Detect which cell encompasses the target text, then output its (X, Y) center coordinate. 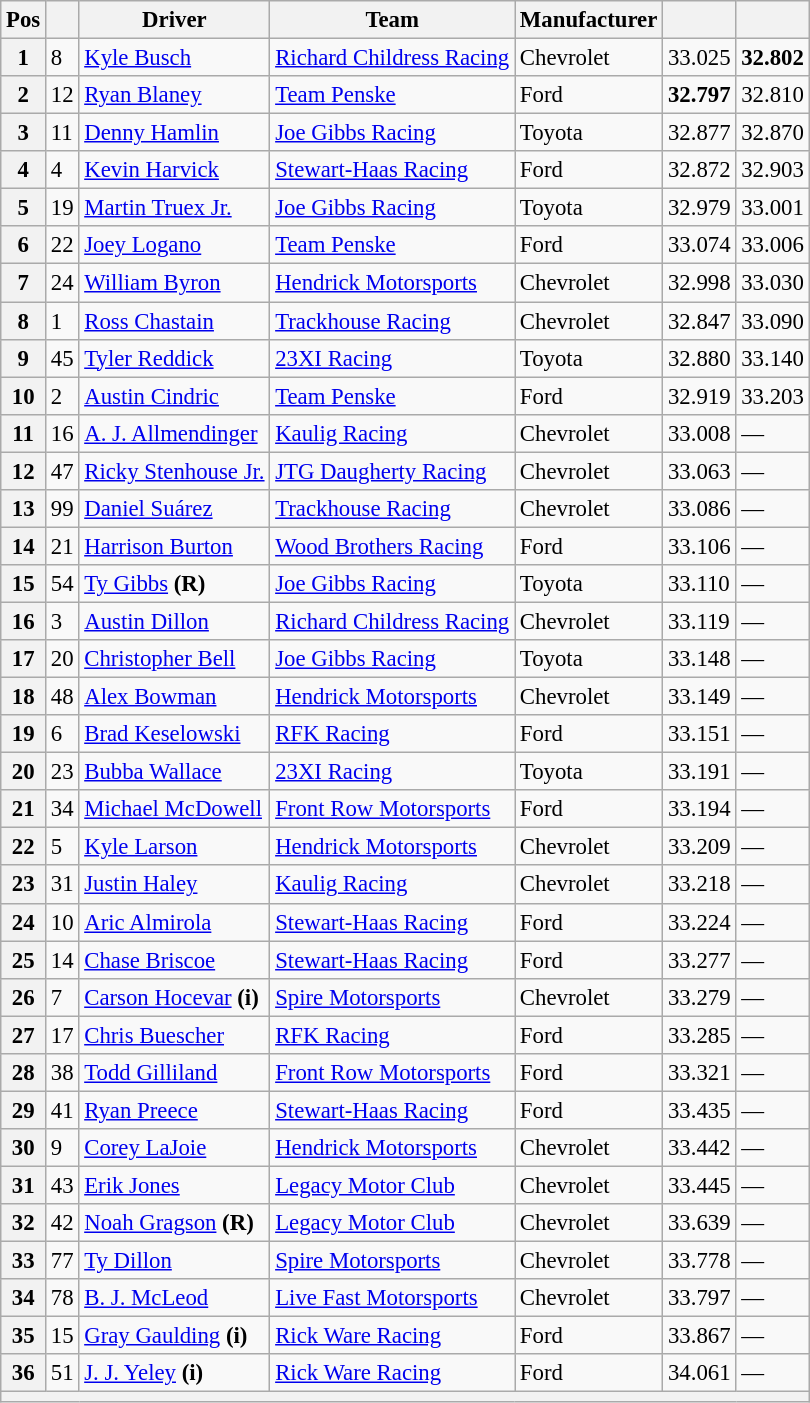
Martin Truex Jr. (174, 208)
54 (62, 584)
Live Fast Motorsports (392, 1298)
99 (62, 509)
Corey LaJoie (174, 1148)
33.001 (772, 208)
42 (62, 1223)
32.810 (772, 95)
34.061 (700, 1373)
Wood Brothers Racing (392, 546)
Daniel Suárez (174, 509)
32.872 (700, 170)
33.203 (772, 396)
JTG Daugherty Racing (392, 471)
26 (24, 997)
Ryan Preece (174, 1110)
A. J. Allmendinger (174, 433)
32.979 (700, 208)
18 (24, 697)
43 (62, 1185)
Ryan Blaney (174, 95)
41 (62, 1110)
32.797 (700, 95)
78 (62, 1298)
Ty Dillon (174, 1261)
Christopher Bell (174, 659)
Ross Chastain (174, 321)
33.445 (700, 1185)
Bubba Wallace (174, 772)
30 (24, 1148)
33.639 (700, 1223)
B. J. McLeod (174, 1298)
Austin Cindric (174, 396)
33.063 (700, 471)
Chase Briscoe (174, 960)
Noah Gragson (R) (174, 1223)
Driver (174, 20)
33.778 (700, 1261)
Joey Logano (174, 245)
Michael McDowell (174, 809)
Manufacturer (589, 20)
32.877 (700, 133)
32.802 (772, 58)
Todd Gilliland (174, 1073)
33.025 (700, 58)
Erik Jones (174, 1185)
33.148 (700, 659)
Denny Hamlin (174, 133)
32.847 (700, 321)
Team (392, 20)
27 (24, 1035)
Brad Keselowski (174, 734)
32.919 (700, 396)
33.006 (772, 245)
33.151 (700, 734)
33.110 (700, 584)
25 (24, 960)
48 (62, 697)
Ty Gibbs (R) (174, 584)
33.442 (700, 1148)
33.279 (700, 997)
Austin Dillon (174, 621)
Aric Almirola (174, 922)
33.074 (700, 245)
J. J. Yeley (i) (174, 1373)
29 (24, 1110)
33.435 (700, 1110)
Kyle Larson (174, 847)
33.149 (700, 697)
33.106 (700, 546)
Kyle Busch (174, 58)
Pos (24, 20)
47 (62, 471)
Ricky Stenhouse Jr. (174, 471)
51 (62, 1373)
33.191 (700, 772)
Carson Hocevar (i) (174, 997)
13 (24, 509)
32.903 (772, 170)
33.867 (700, 1336)
Harrison Burton (174, 546)
33.090 (772, 321)
33.194 (700, 809)
45 (62, 358)
Alex Bowman (174, 697)
33.140 (772, 358)
33.030 (772, 283)
Justin Haley (174, 885)
38 (62, 1073)
33.008 (700, 433)
Gray Gaulding (i) (174, 1336)
36 (24, 1373)
28 (24, 1073)
Kevin Harvick (174, 170)
Chris Buescher (174, 1035)
33.277 (700, 960)
Tyler Reddick (174, 358)
33.209 (700, 847)
33.285 (700, 1035)
33.224 (700, 922)
32.880 (700, 358)
33 (24, 1261)
32.998 (700, 283)
33.218 (700, 885)
32.870 (772, 133)
32 (24, 1223)
35 (24, 1336)
33.797 (700, 1298)
33.119 (700, 621)
33.321 (700, 1073)
77 (62, 1261)
33.086 (700, 509)
William Byron (174, 283)
